Detect which cell encompasses the target text, then output its [x, y] center coordinate. 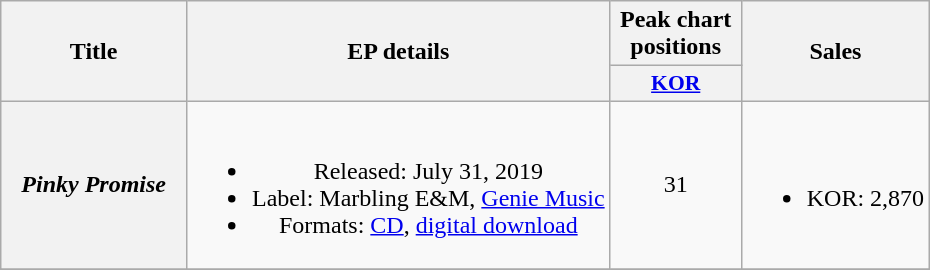
KOR [676, 84]
Released: July 31, 2019Label: Marbling E&M, Genie MusicFormats: CD, digital download [399, 184]
KOR: 2,870 [835, 184]
EP details [399, 52]
Pinky Promise [94, 184]
Title [94, 52]
31 [676, 184]
Peak chart positions [676, 34]
Sales [835, 52]
